Search for the cell housing the specified text and yield its (x, y) center coordinate. 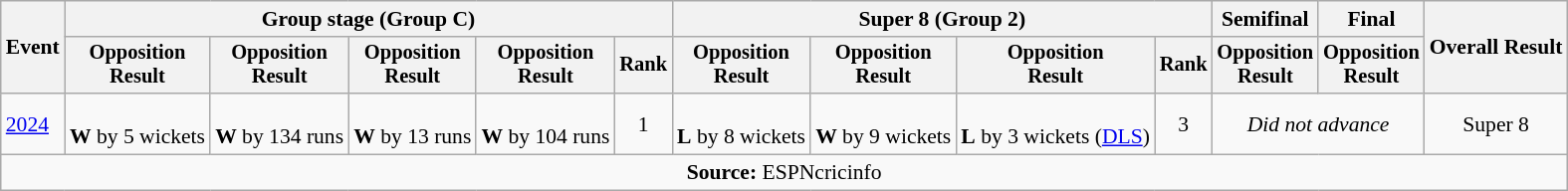
W by 13 runs (412, 123)
Overall Result (1496, 48)
W by 9 wickets (883, 123)
Semifinal (1266, 19)
L by 3 wickets (DLS) (1055, 123)
3 (1184, 123)
Super 8 (Group 2) (942, 19)
Group stage (Group C) (368, 19)
W by 134 runs (279, 123)
L by 8 wickets (741, 123)
Did not advance (1318, 123)
W by 5 wickets (137, 123)
Super 8 (1496, 123)
W by 104 runs (546, 123)
2024 (33, 123)
Final (1372, 19)
Source: ESPNcricinfo (784, 173)
1 (643, 123)
Event (33, 48)
